Extract the (X, Y) coordinate from the center of the cell holding the provided text.  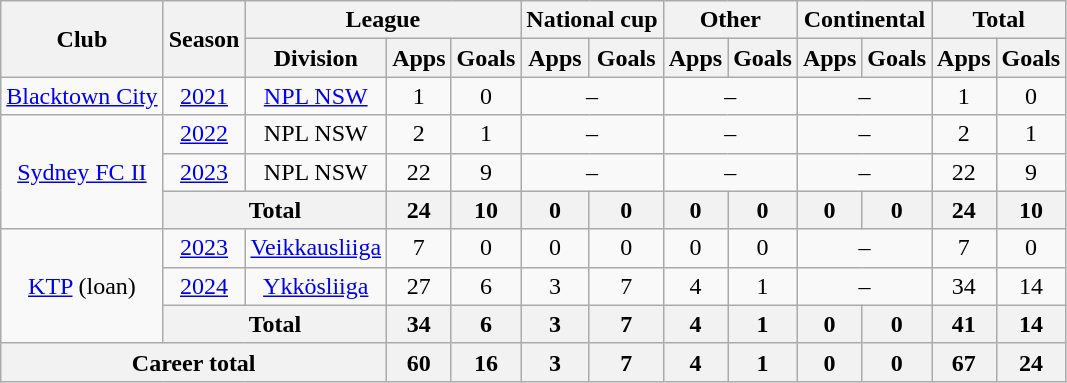
League (383, 20)
Season (204, 39)
Other (730, 20)
Division (316, 58)
Career total (194, 362)
Continental (864, 20)
27 (419, 286)
2021 (204, 96)
KTP (loan) (82, 286)
60 (419, 362)
2022 (204, 134)
Sydney FC II (82, 172)
2024 (204, 286)
16 (486, 362)
Veikkausliiga (316, 248)
National cup (592, 20)
Ykkösliiga (316, 286)
Blacktown City (82, 96)
67 (964, 362)
41 (964, 324)
Club (82, 39)
